Capture the cell that displays the provided text and extract its [X, Y] central coordinate. 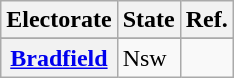
State [148, 20]
Ref. [206, 20]
Electorate [59, 20]
Nsw [148, 58]
Bradfield [59, 58]
